Return [X, Y] of the center of cell containing provided text 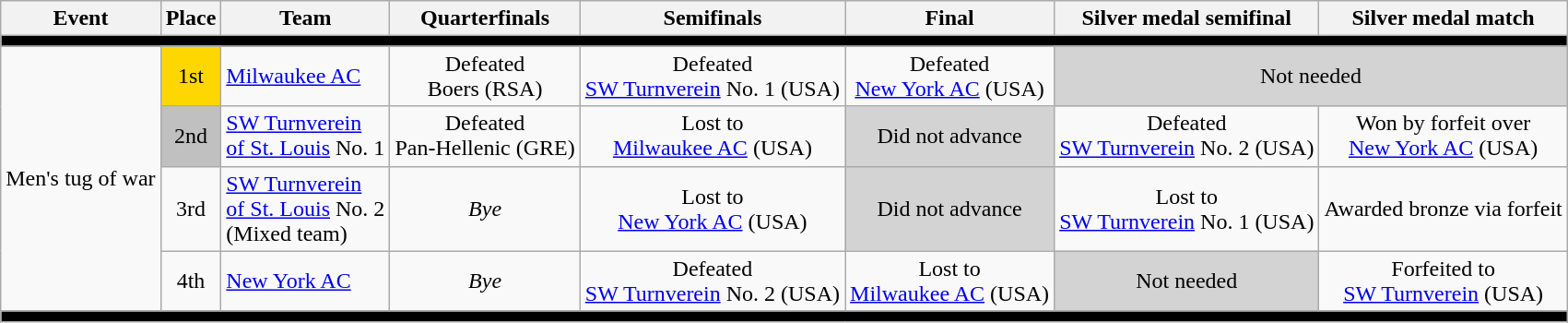
Won by forfeit over New York AC (USA) [1444, 137]
Lost to SW Turnverein No. 1 (USA) [1187, 209]
New York AC [306, 281]
Milwaukee AC [306, 76]
Silver medal semifinal [1187, 18]
Semifinals [712, 18]
Place [191, 18]
3rd [191, 209]
Awarded bronze via forfeit [1444, 209]
Defeated Boers (RSA) [485, 76]
2nd [191, 137]
Defeated Pan-Hellenic (GRE) [485, 137]
Team [306, 18]
4th [191, 281]
Forfeited to SW Turnverein (USA) [1444, 281]
SW Turnverein of St. Louis No. 1 [306, 137]
Final [949, 18]
SW Turnverein of St. Louis No. 2(Mixed team) [306, 209]
Men's tug of war [81, 179]
Silver medal match [1444, 18]
Quarterfinals [485, 18]
Event [81, 18]
Defeated New York AC (USA) [949, 76]
Lost to New York AC (USA) [712, 209]
Defeated SW Turnverein No. 1 (USA) [712, 76]
1st [191, 76]
